For the text-containing cell, return its midpoint in [x, y] coordinate format. 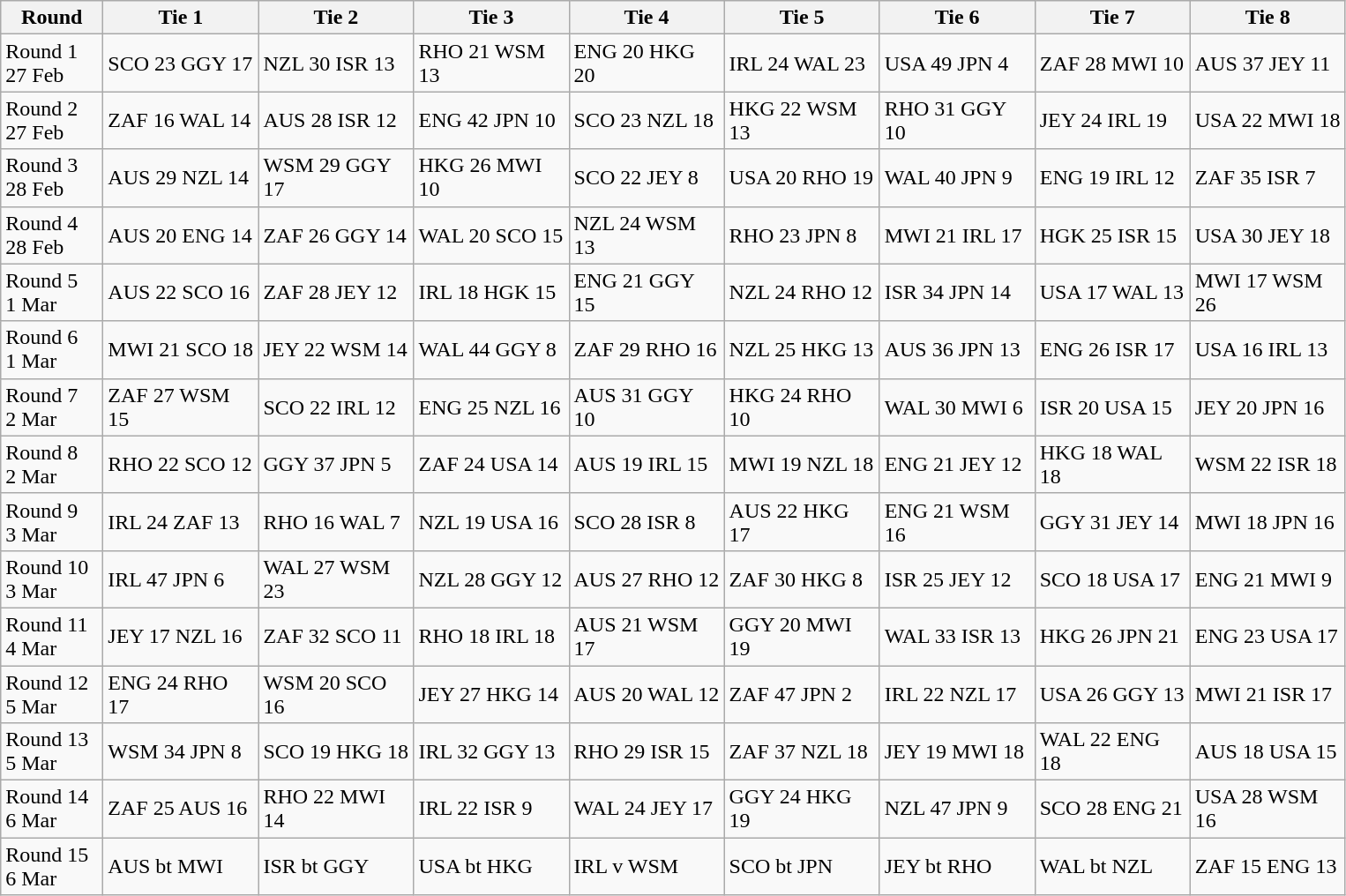
ZAF 15 ENG 13 [1267, 866]
Tie 5 [802, 18]
ZAF 16 WAL 14 [181, 120]
USA 17 WAL 13 [1112, 293]
USA 26 GGY 13 [1112, 693]
RHO 18 IRL 18 [491, 637]
HKG 26 JPN 21 [1112, 637]
USA 22 MWI 18 [1267, 120]
SCO 22 IRL 12 [336, 407]
SCO 28 ENG 21 [1112, 810]
ENG 21 JEY 12 [957, 464]
Round 428 Feb [52, 235]
ZAF 27 WSM 15 [181, 407]
NZL 24 WSM 13 [647, 235]
AUS 22 HKG 17 [802, 522]
WAL 27 WSM 23 [336, 579]
NZL 19 USA 16 [491, 522]
Round 61 Mar [52, 349]
Round 146 Mar [52, 810]
MWI 19 NZL 18 [802, 464]
USA 28 WSM 16 [1267, 810]
GGY 20 MWI 19 [802, 637]
ISR 25 JEY 12 [957, 579]
ZAF 47 JPN 2 [802, 693]
AUS 20 ENG 14 [181, 235]
RHO 31 GGY 10 [957, 120]
WAL 40 JPN 9 [957, 178]
Round 93 Mar [52, 522]
SCO 28 ISR 8 [647, 522]
Tie 3 [491, 18]
IRL 18 HGK 15 [491, 293]
USA bt HKG [491, 866]
ENG 21 MWI 9 [1267, 579]
AUS 20 WAL 12 [647, 693]
USA 30 JEY 18 [1267, 235]
ENG 21 WSM 16 [957, 522]
JEY 22 WSM 14 [336, 349]
ISR 34 JPN 14 [957, 293]
Round 328 Feb [52, 178]
IRL v WSM [647, 866]
ENG 24 RHO 17 [181, 693]
IRL 24 ZAF 13 [181, 522]
JEY 24 IRL 19 [1112, 120]
HKG 26 MWI 10 [491, 178]
Round 135 Mar [52, 751]
Round 103 Mar [52, 579]
RHO 16 WAL 7 [336, 522]
SCO bt JPN [802, 866]
ZAF 24 USA 14 [491, 464]
SCO 23 GGY 17 [181, 63]
WAL 24 JEY 17 [647, 810]
ENG 25 NZL 16 [491, 407]
MWI 21 SCO 18 [181, 349]
USA 49 JPN 4 [957, 63]
Round 82 Mar [52, 464]
JEY 20 JPN 16 [1267, 407]
HKG 22 WSM 13 [802, 120]
IRL 47 JPN 6 [181, 579]
SCO 23 NZL 18 [647, 120]
JEY 17 NZL 16 [181, 637]
MWI 17 WSM 26 [1267, 293]
WSM 34 JPN 8 [181, 751]
Round 127 Feb [52, 63]
Tie 4 [647, 18]
RHO 22 MWI 14 [336, 810]
ZAF 28 JEY 12 [336, 293]
SCO 18 USA 17 [1112, 579]
Tie 8 [1267, 18]
WSM 29 GGY 17 [336, 178]
WAL 30 MWI 6 [957, 407]
JEY 19 MWI 18 [957, 751]
AUS 31 GGY 10 [647, 407]
Tie 2 [336, 18]
AUS 27 RHO 12 [647, 579]
AUS 21 WSM 17 [647, 637]
SCO 22 JEY 8 [647, 178]
ISR bt GGY [336, 866]
NZL 28 GGY 12 [491, 579]
ENG 19 IRL 12 [1112, 178]
RHO 23 JPN 8 [802, 235]
RHO 29 ISR 15 [647, 751]
ENG 20 HKG 20 [647, 63]
USA 16 IRL 13 [1267, 349]
GGY 31 JEY 14 [1112, 522]
Round 125 Mar [52, 693]
ENG 23 USA 17 [1267, 637]
AUS 19 IRL 15 [647, 464]
ENG 26 ISR 17 [1112, 349]
HKG 18 WAL 18 [1112, 464]
NZL 25 HKG 13 [802, 349]
WSM 22 ISR 18 [1267, 464]
ZAF 37 NZL 18 [802, 751]
MWI 18 JPN 16 [1267, 522]
IRL 22 NZL 17 [957, 693]
ZAF 25 AUS 16 [181, 810]
Round 51 Mar [52, 293]
RHO 21 WSM 13 [491, 63]
WAL 20 SCO 15 [491, 235]
AUS bt MWI [181, 866]
Tie 6 [957, 18]
NZL 30 ISR 13 [336, 63]
ZAF 26 GGY 14 [336, 235]
AUS 36 JPN 13 [957, 349]
JEY 27 HKG 14 [491, 693]
NZL 47 JPN 9 [957, 810]
Tie 1 [181, 18]
AUS 28 ISR 12 [336, 120]
NZL 24 RHO 12 [802, 293]
IRL 22 ISR 9 [491, 810]
RHO 22 SCO 12 [181, 464]
ZAF 28 MWI 10 [1112, 63]
MWI 21 ISR 17 [1267, 693]
Round 72 Mar [52, 407]
ZAF 29 RHO 16 [647, 349]
GGY 37 JPN 5 [336, 464]
Tie 7 [1112, 18]
ZAF 32 SCO 11 [336, 637]
AUS 37 JEY 11 [1267, 63]
MWI 21 IRL 17 [957, 235]
AUS 18 USA 15 [1267, 751]
HKG 24 RHO 10 [802, 407]
AUS 22 SCO 16 [181, 293]
ISR 20 USA 15 [1112, 407]
WAL 44 GGY 8 [491, 349]
ENG 42 JPN 10 [491, 120]
WSM 20 SCO 16 [336, 693]
IRL 32 GGY 13 [491, 751]
Round 227 Feb [52, 120]
HGK 25 ISR 15 [1112, 235]
Round 114 Mar [52, 637]
JEY bt RHO [957, 866]
Round 156 Mar [52, 866]
AUS 29 NZL 14 [181, 178]
SCO 19 HKG 18 [336, 751]
ZAF 35 ISR 7 [1267, 178]
GGY 24 HKG 19 [802, 810]
IRL 24 WAL 23 [802, 63]
WAL bt NZL [1112, 866]
USA 20 RHO 19 [802, 178]
Round [52, 18]
ZAF 30 HKG 8 [802, 579]
WAL 33 ISR 13 [957, 637]
WAL 22 ENG 18 [1112, 751]
ENG 21 GGY 15 [647, 293]
